Capture the cell that displays the provided text and extract its [X, Y] central coordinate. 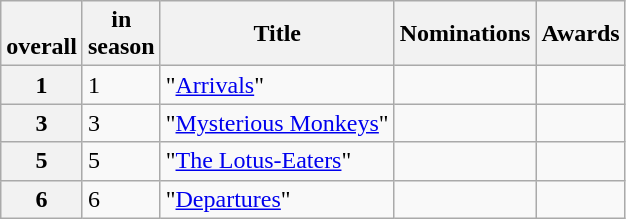
Nominations [465, 34]
Awards [580, 34]
"Arrivals" [277, 85]
"Mysterious Monkeys" [277, 123]
"The Lotus-Eaters" [277, 161]
"Departures" [277, 199]
inseason [121, 34]
overall [42, 34]
Title [277, 34]
